Pinpoint the cell where the given text exists, returning its (X, Y) midpoint coordinate. 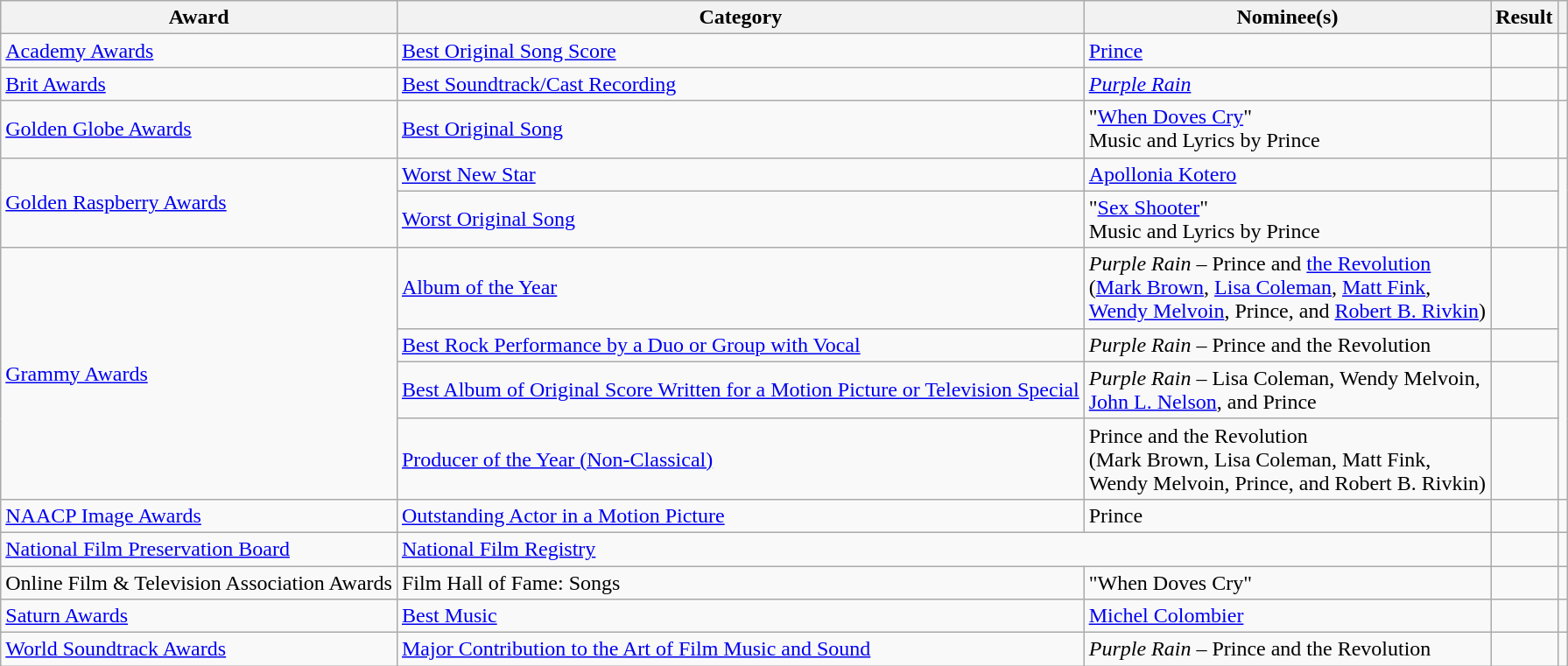
Worst New Star (741, 174)
Grammy Awards (200, 373)
"Sex Shooter" Music and Lyrics by Prince (1287, 219)
Best Original Song (741, 130)
Best Original Song Score (741, 51)
Worst Original Song (741, 219)
Best Music (741, 616)
World Soundtrack Awards (200, 649)
Category (741, 18)
Best Album of Original Score Written for a Motion Picture or Television Special (741, 390)
Online Film & Television Association Awards (200, 582)
Award (200, 18)
Purple Rain – Prince and the Revolution (Mark Brown, Lisa Coleman, Matt Fink, Wendy Melvoin, Prince, and Robert B. Rivkin) (1287, 288)
Major Contribution to the Art of Film Music and Sound (741, 649)
Prince and the Revolution (Mark Brown, Lisa Coleman, Matt Fink, Wendy Melvoin, Prince, and Robert B. Rivkin) (1287, 459)
Nominee(s) (1287, 18)
"When Doves Cry" (1287, 582)
"When Doves Cry" Music and Lyrics by Prince (1287, 130)
National Film Preservation Board (200, 549)
Purple Rain (1287, 84)
NAACP Image Awards (200, 515)
National Film Registry (944, 549)
Academy Awards (200, 51)
Best Rock Performance by a Duo or Group with Vocal (741, 345)
Saturn Awards (200, 616)
Album of the Year (741, 288)
Outstanding Actor in a Motion Picture (741, 515)
Producer of the Year (Non-Classical) (741, 459)
Film Hall of Fame: Songs (741, 582)
Result (1524, 18)
Apollonia Kotero (1287, 174)
Golden Raspberry Awards (200, 203)
Golden Globe Awards (200, 130)
Michel Colombier (1287, 616)
Purple Rain – Lisa Coleman, Wendy Melvoin, John L. Nelson, and Prince (1287, 390)
Best Soundtrack/Cast Recording (741, 84)
Brit Awards (200, 84)
